Determine the [x, y] coordinate at the center of the cell enclosing the given text.  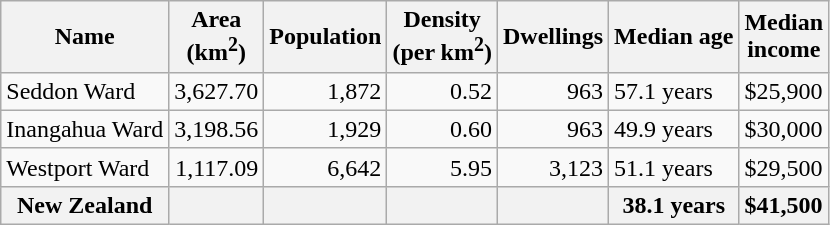
Dwellings [552, 37]
Inangahua Ward [85, 129]
Population [326, 37]
$25,900 [784, 91]
49.9 years [674, 129]
0.60 [442, 129]
5.95 [442, 167]
Median age [674, 37]
51.1 years [674, 167]
Area(km2) [216, 37]
3,198.56 [216, 129]
57.1 years [674, 91]
Density(per km2) [442, 37]
New Zealand [85, 205]
0.52 [442, 91]
Seddon Ward [85, 91]
1,872 [326, 91]
$29,500 [784, 167]
3,123 [552, 167]
Name [85, 37]
3,627.70 [216, 91]
38.1 years [674, 205]
Medianincome [784, 37]
6,642 [326, 167]
$41,500 [784, 205]
$30,000 [784, 129]
1,929 [326, 129]
1,117.09 [216, 167]
Westport Ward [85, 167]
